Pinpoint the cell where the given text exists, returning its (X, Y) midpoint coordinate. 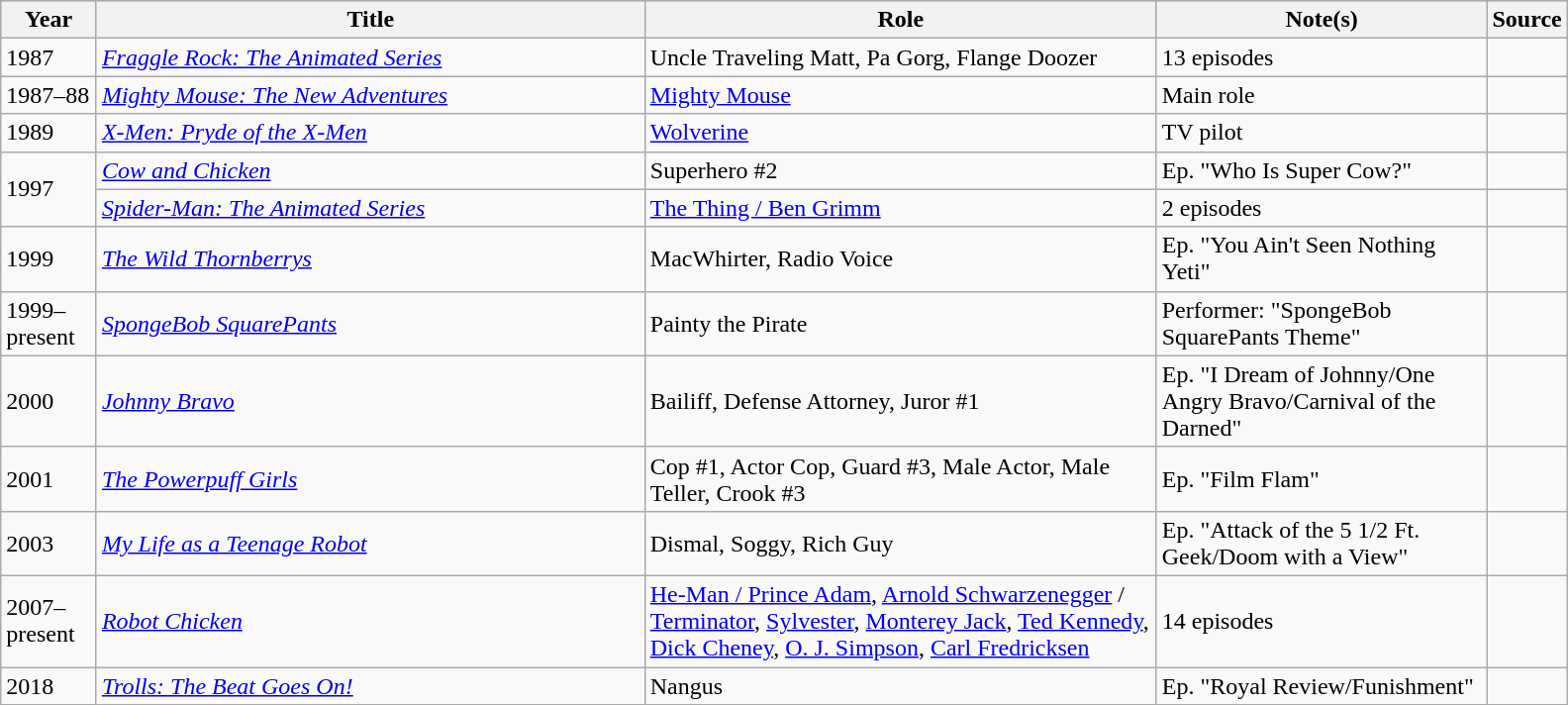
2007–present (49, 621)
Nangus (901, 686)
My Life as a Teenage Robot (370, 543)
MacWhirter, Radio Voice (901, 259)
1987 (49, 57)
Mighty Mouse (901, 95)
Source (1526, 20)
Year (49, 20)
Superhero #2 (901, 170)
Fraggle Rock: The Animated Series (370, 57)
Bailiff, Defense Attorney, Juror #1 (901, 401)
13 episodes (1322, 57)
1999 (49, 259)
Main role (1322, 95)
Ep. "Attack of the 5 1/2 Ft. Geek/Doom with a View" (1322, 543)
Ep. "I Dream of Johnny/One Angry Bravo/Carnival of the Darned" (1322, 401)
1997 (49, 189)
14 episodes (1322, 621)
1989 (49, 133)
He-Man / Prince Adam, Arnold Schwarzenegger / Terminator, Sylvester, Monterey Jack, Ted Kennedy, Dick Cheney, O. J. Simpson, Carl Fredricksen (901, 621)
Role (901, 20)
Note(s) (1322, 20)
Uncle Traveling Matt, Pa Gorg, Flange Doozer (901, 57)
1999–present (49, 323)
Ep. "Film Flam" (1322, 479)
2000 (49, 401)
1987–88 (49, 95)
2 episodes (1322, 208)
The Thing / Ben Grimm (901, 208)
Title (370, 20)
Spider-Man: The Animated Series (370, 208)
Painty the Pirate (901, 323)
Johnny Bravo (370, 401)
Ep. "Who Is Super Cow?" (1322, 170)
SpongeBob SquarePants (370, 323)
2003 (49, 543)
Cop #1, Actor Cop, Guard #3, Male Actor, Male Teller, Crook #3 (901, 479)
Performer: "SpongeBob SquarePants Theme" (1322, 323)
The Powerpuff Girls (370, 479)
Ep. "Royal Review/Funishment" (1322, 686)
Cow and Chicken (370, 170)
TV pilot (1322, 133)
Robot Chicken (370, 621)
Ep. "You Ain't Seen Nothing Yeti" (1322, 259)
2001 (49, 479)
2018 (49, 686)
X-Men: Pryde of the X-Men (370, 133)
Trolls: The Beat Goes On! (370, 686)
The Wild Thornberrys (370, 259)
Mighty Mouse: The New Adventures (370, 95)
Dismal, Soggy, Rich Guy (901, 543)
Wolverine (901, 133)
